Identify which cell holds the provided text, then report its [x, y] central coordinate. 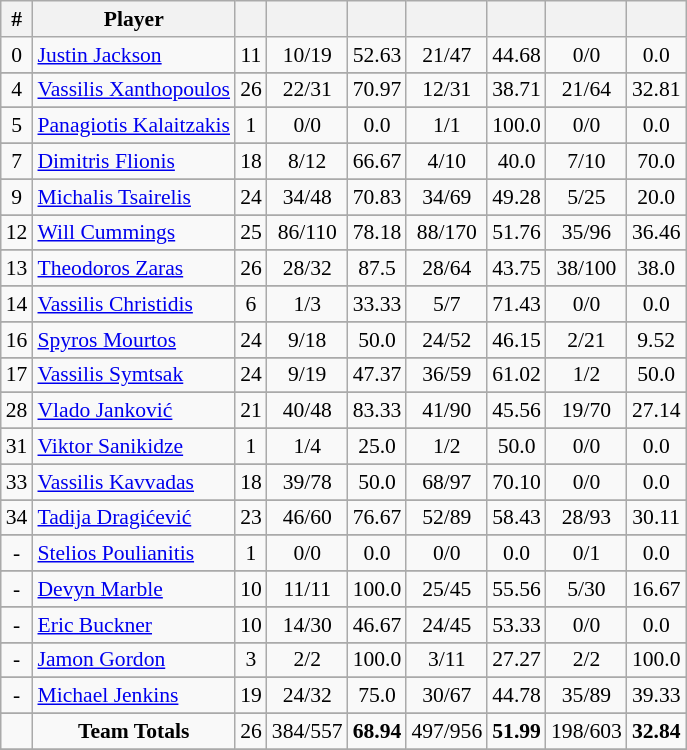
30.11 [656, 518]
86/110 [308, 233]
Michalis Tsairelis [134, 197]
46.67 [378, 625]
21/47 [446, 55]
68.94 [378, 732]
28 [17, 411]
12/31 [446, 90]
4/10 [446, 162]
Michael Jenkins [134, 696]
41/90 [446, 411]
71.43 [516, 304]
497/956 [446, 732]
Player [134, 19]
Vlado Janković [134, 411]
51.99 [516, 732]
51.76 [516, 233]
52/89 [446, 518]
36.46 [656, 233]
11 [251, 55]
9.52 [656, 340]
21/64 [586, 90]
14/30 [308, 625]
Spyros Mourtos [134, 340]
70.10 [516, 482]
Dimitris Flionis [134, 162]
28/93 [586, 518]
9/19 [308, 375]
76.67 [378, 518]
16 [17, 340]
32.84 [656, 732]
14 [17, 304]
52.63 [378, 55]
17 [17, 375]
44.78 [516, 696]
43.75 [516, 269]
11/11 [308, 589]
36/59 [446, 375]
22/31 [308, 90]
Will Cummings [134, 233]
87.5 [378, 269]
33 [17, 482]
Vassilis Symtsak [134, 375]
19/70 [586, 411]
10/19 [308, 55]
Vassilis Kavvadas [134, 482]
45.56 [516, 411]
24/32 [308, 696]
83.33 [378, 411]
Panagiotis Kalaitzakis [134, 126]
3 [251, 660]
35/89 [586, 696]
Team Totals [134, 732]
23 [251, 518]
70.83 [378, 197]
40/48 [308, 411]
0/1 [586, 554]
24/52 [446, 340]
38.71 [516, 90]
20.0 [656, 197]
8/12 [308, 162]
Tadija Dragićević [134, 518]
7/10 [586, 162]
30/67 [446, 696]
1/4 [308, 447]
34/69 [446, 197]
39.33 [656, 696]
47.37 [378, 375]
2/21 [586, 340]
0 [17, 55]
Theodoros Zaras [134, 269]
3/11 [446, 660]
Vassilis Christidis [134, 304]
35/96 [586, 233]
38/100 [586, 269]
70.0 [656, 162]
1/1 [446, 126]
33.33 [378, 304]
27.27 [516, 660]
19 [251, 696]
27.14 [656, 411]
Justin Jackson [134, 55]
46.15 [516, 340]
39/78 [308, 482]
5/25 [586, 197]
25/45 [446, 589]
21 [251, 411]
49.28 [516, 197]
25.0 [378, 447]
25 [251, 233]
34/48 [308, 197]
5/7 [446, 304]
78.18 [378, 233]
55.56 [516, 589]
88/170 [446, 233]
70.97 [378, 90]
198/603 [586, 732]
66.67 [378, 162]
Viktor Sanikidze [134, 447]
40.0 [516, 162]
68/97 [446, 482]
34 [17, 518]
38.0 [656, 269]
Stelios Poulianitis [134, 554]
6 [251, 304]
Jamon Gordon [134, 660]
4 [17, 90]
Devyn Marble [134, 589]
12 [17, 233]
# [17, 19]
61.02 [516, 375]
5/30 [586, 589]
9 [17, 197]
16.67 [656, 589]
Vassilis Xanthopoulos [134, 90]
28/64 [446, 269]
7 [17, 162]
31 [17, 447]
32.81 [656, 90]
Eric Buckner [134, 625]
46/60 [308, 518]
9/18 [308, 340]
44.68 [516, 55]
75.0 [378, 696]
1/3 [308, 304]
24/45 [446, 625]
5 [17, 126]
53.33 [516, 625]
384/557 [308, 732]
58.43 [516, 518]
13 [17, 269]
28/32 [308, 269]
